For the text-containing cell, return its midpoint in [x, y] coordinate format. 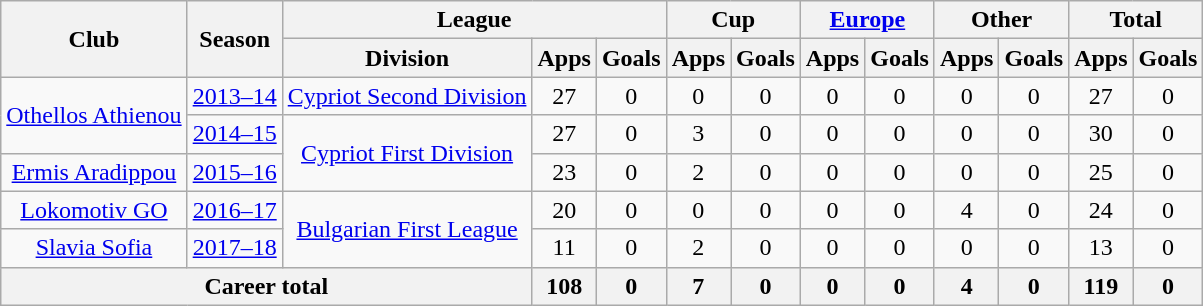
Cup [733, 20]
Bulgarian First League [407, 229]
7 [698, 286]
Career total [266, 286]
Slavia Sofia [94, 248]
Total [1136, 20]
3 [698, 134]
Division [407, 58]
20 [564, 210]
Club [94, 39]
Lokomotiv GO [94, 210]
24 [1101, 210]
League [474, 20]
108 [564, 286]
2016–17 [234, 210]
11 [564, 248]
2015–16 [234, 172]
Cypriot First Division [407, 153]
Other [1001, 20]
Cypriot Second Division [407, 96]
119 [1101, 286]
13 [1101, 248]
Ermis Aradippou [94, 172]
Season [234, 39]
25 [1101, 172]
30 [1101, 134]
2014–15 [234, 134]
2013–14 [234, 96]
2017–18 [234, 248]
23 [564, 172]
Europe [867, 20]
Othellos Athienou [94, 115]
